Locate the cell with the specified text and output its [x, y] center coordinate. 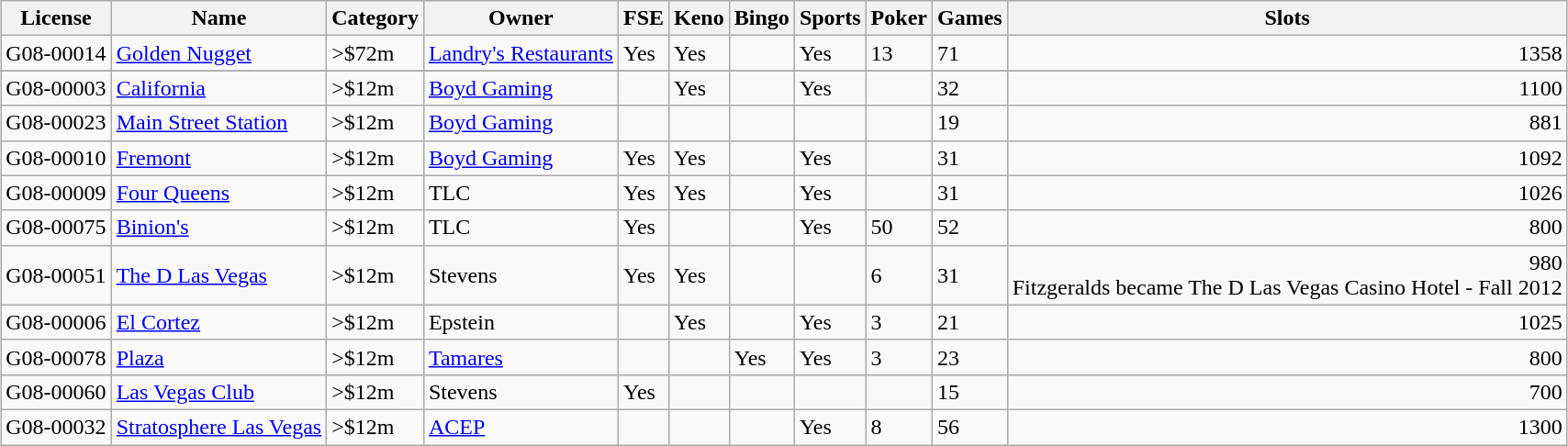
>$72m [375, 53]
Bingo [762, 18]
1092 [1287, 158]
Owner [521, 18]
Sports [830, 18]
Epstein [521, 322]
Stratosphere Las Vegas [218, 427]
56 [969, 427]
G08-00075 [56, 228]
Category [375, 18]
13 [899, 53]
1025 [1287, 322]
71 [969, 53]
Fremont [218, 158]
Slots [1287, 18]
Name [218, 18]
California [218, 88]
Tamares [521, 357]
6 [899, 275]
980Fitzgeralds became The D Las Vegas Casino Hotel - Fall 2012 [1287, 275]
The D Las Vegas [218, 275]
FSE [643, 18]
El Cortez [218, 322]
G08-00009 [56, 193]
23 [969, 357]
Main Street Station [218, 123]
50 [899, 228]
52 [969, 228]
License [56, 18]
G08-00023 [56, 123]
Keno [700, 18]
Four Queens [218, 193]
Plaza [218, 357]
1026 [1287, 193]
G08-00078 [56, 357]
G08-00060 [56, 392]
G08-00051 [56, 275]
Las Vegas Club [218, 392]
700 [1287, 392]
G08-00032 [56, 427]
Games [969, 18]
32 [969, 88]
21 [969, 322]
G08-00003 [56, 88]
8 [899, 427]
Landry's Restaurants [521, 53]
G08-00014 [56, 53]
G08-00010 [56, 158]
Binion's [218, 228]
1100 [1287, 88]
15 [969, 392]
Poker [899, 18]
1300 [1287, 427]
1358 [1287, 53]
ACEP [521, 427]
G08-00006 [56, 322]
19 [969, 123]
Golden Nugget [218, 53]
881 [1287, 123]
